Detect which cell encompasses the target text, then output its (x, y) center coordinate. 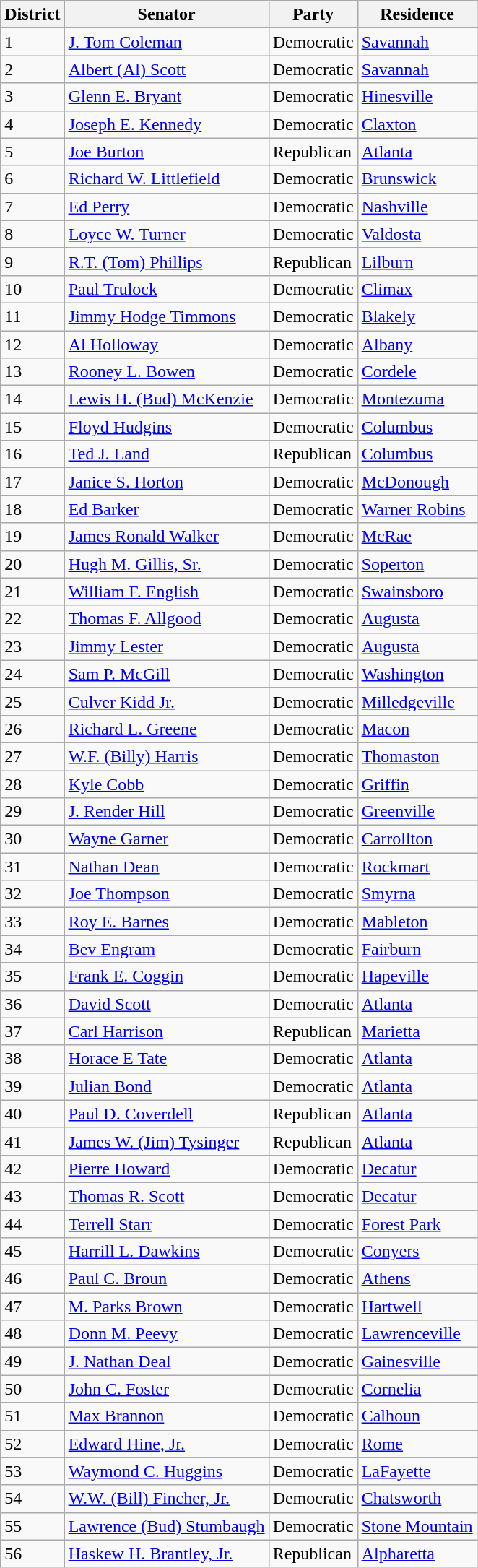
48 (32, 1334)
1 (32, 42)
Stone Mountain (417, 1526)
McRae (417, 537)
Kyle Cobb (166, 784)
Athens (417, 1279)
Conyers (417, 1252)
Claxton (417, 124)
Pierre Howard (166, 1169)
Party (313, 14)
W.F. (Billy) Harris (166, 756)
49 (32, 1361)
Forest Park (417, 1224)
Alpharetta (417, 1554)
42 (32, 1169)
28 (32, 784)
Swainsboro (417, 592)
8 (32, 234)
Albert (Al) Scott (166, 69)
Horace E Tate (166, 1059)
27 (32, 756)
M. Parks Brown (166, 1307)
Sam P. McGill (166, 674)
35 (32, 976)
47 (32, 1307)
Gainesville (417, 1361)
12 (32, 345)
Lawrence (Bud) Stumbaugh (166, 1526)
29 (32, 812)
Hugh M. Gillis, Sr. (166, 564)
40 (32, 1114)
51 (32, 1416)
Terrell Starr (166, 1224)
22 (32, 619)
Culver Kidd Jr. (166, 701)
Bev Engram (166, 949)
James Ronald Walker (166, 537)
Mableton (417, 922)
17 (32, 482)
Chatsworth (417, 1499)
Carl Harrison (166, 1031)
Janice S. Horton (166, 482)
James W. (Jim) Tysinger (166, 1141)
Edward Hine, Jr. (166, 1444)
Montezuma (417, 399)
Warner Robins (417, 509)
Cornelia (417, 1389)
Climax (417, 289)
55 (32, 1526)
Paul Trulock (166, 289)
Lawrenceville (417, 1334)
Rockmart (417, 867)
10 (32, 289)
Hapeville (417, 976)
Thomas R. Scott (166, 1196)
Al Holloway (166, 345)
41 (32, 1141)
LaFayette (417, 1471)
Haskew H. Brantley, Jr. (166, 1554)
52 (32, 1444)
Harrill L. Dawkins (166, 1252)
Joe Burton (166, 152)
Max Brannon (166, 1416)
7 (32, 207)
4 (32, 124)
Brunswick (417, 179)
31 (32, 867)
46 (32, 1279)
Macon (417, 729)
43 (32, 1196)
Calhoun (417, 1416)
18 (32, 509)
J. Render Hill (166, 812)
William F. English (166, 592)
John C. Foster (166, 1389)
Carrollton (417, 839)
Senator (166, 14)
37 (32, 1031)
5 (32, 152)
Donn M. Peevy (166, 1334)
Joe Thompson (166, 894)
19 (32, 537)
Marietta (417, 1031)
W.W. (Bill) Fincher, Jr. (166, 1499)
Nathan Dean (166, 867)
33 (32, 922)
13 (32, 372)
J. Tom Coleman (166, 42)
Soperton (417, 564)
39 (32, 1086)
9 (32, 261)
Paul C. Broun (166, 1279)
Cordele (417, 372)
56 (32, 1554)
Milledgeville (417, 701)
Richard L. Greene (166, 729)
Ted J. Land (166, 454)
Lilburn (417, 261)
Thomas F. Allgood (166, 619)
15 (32, 427)
Jimmy Hodge Timmons (166, 316)
23 (32, 646)
54 (32, 1499)
Roy E. Barnes (166, 922)
Floyd Hudgins (166, 427)
Albany (417, 345)
Rome (417, 1444)
34 (32, 949)
Ed Perry (166, 207)
32 (32, 894)
36 (32, 1004)
6 (32, 179)
16 (32, 454)
53 (32, 1471)
30 (32, 839)
Rooney L. Bowen (166, 372)
Washington (417, 674)
Residence (417, 14)
Julian Bond (166, 1086)
44 (32, 1224)
Joseph E. Kennedy (166, 124)
20 (32, 564)
Thomaston (417, 756)
45 (32, 1252)
14 (32, 399)
26 (32, 729)
David Scott (166, 1004)
Nashville (417, 207)
24 (32, 674)
McDonough (417, 482)
50 (32, 1389)
21 (32, 592)
Blakely (417, 316)
Fairburn (417, 949)
3 (32, 97)
Ed Barker (166, 509)
Griffin (417, 784)
Loyce W. Turner (166, 234)
Smyrna (417, 894)
Hinesville (417, 97)
Waymond C. Huggins (166, 1471)
25 (32, 701)
Lewis H. (Bud) McKenzie (166, 399)
Wayne Garner (166, 839)
Hartwell (417, 1307)
Valdosta (417, 234)
J. Nathan Deal (166, 1361)
Greenville (417, 812)
11 (32, 316)
2 (32, 69)
38 (32, 1059)
Paul D. Coverdell (166, 1114)
Richard W. Littlefield (166, 179)
Frank E. Coggin (166, 976)
Jimmy Lester (166, 646)
Glenn E. Bryant (166, 97)
District (32, 14)
R.T. (Tom) Phillips (166, 261)
